Scan for the cell matching the given text and deliver its (x, y) coordinate at center. 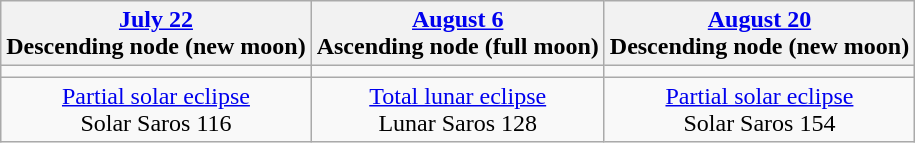
August 6Ascending node (full moon) (458, 34)
Total lunar eclipseLunar Saros 128 (458, 110)
Partial solar eclipseSolar Saros 116 (156, 110)
July 22Descending node (new moon) (156, 34)
August 20Descending node (new moon) (759, 34)
Partial solar eclipseSolar Saros 154 (759, 110)
